Identify which cell holds the provided text, then report its (x, y) central coordinate. 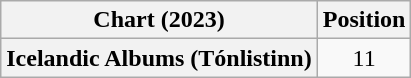
11 (364, 58)
Position (364, 20)
Icelandic Albums (Tónlistinn) (159, 58)
Chart (2023) (159, 20)
